Provide the (x, y) coordinate of the cell's center where the given text is located.  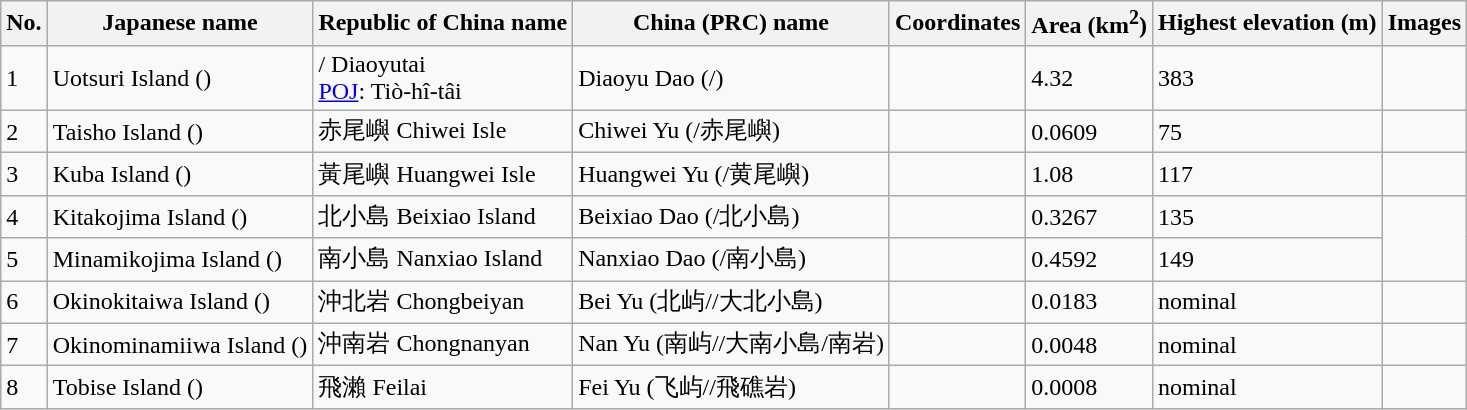
南小島 Nanxiao Island (443, 260)
沖南岩 Chongnanyan (443, 344)
Chiwei Yu (/赤尾嶼) (732, 132)
149 (1267, 260)
北小島 Beixiao Island (443, 216)
Nanxiao Dao (/南小島) (732, 260)
0.0008 (1090, 388)
Nan Yu (南屿//大南小島/南岩) (732, 344)
0.0609 (1090, 132)
1 (24, 78)
0.4592 (1090, 260)
Highest elevation (m) (1267, 24)
China (PRC) name (732, 24)
4 (24, 216)
飛瀨 Feilai (443, 388)
75 (1267, 132)
1.08 (1090, 174)
0.0048 (1090, 344)
Huangwei Yu (/黄尾嶼) (732, 174)
Bei Yu (北屿//大北小島) (732, 302)
Kuba Island () (180, 174)
沖北岩 Chongbeiyan (443, 302)
3 (24, 174)
Uotsuri Island () (180, 78)
Images (1424, 24)
0.0183 (1090, 302)
Fei Yu (飞屿//飛礁岩) (732, 388)
383 (1267, 78)
2 (24, 132)
Tobise Island () (180, 388)
No. (24, 24)
8 (24, 388)
Diaoyu Dao (/) (732, 78)
7 (24, 344)
Kitakojima Island () (180, 216)
Coordinates (957, 24)
Taisho Island () (180, 132)
4.32 (1090, 78)
Beixiao Dao (/北小島) (732, 216)
5 (24, 260)
黃尾嶼 Huangwei Isle (443, 174)
0.3267 (1090, 216)
Okinokitaiwa Island () (180, 302)
/ DiaoyutaiPOJ: Tiò-hî-tâi (443, 78)
117 (1267, 174)
Okinominamiiwa Island () (180, 344)
Area (km2) (1090, 24)
Republic of China name (443, 24)
6 (24, 302)
135 (1267, 216)
Minamikojima Island () (180, 260)
Japanese name (180, 24)
赤尾嶼 Chiwei Isle (443, 132)
